Capture the cell that displays the provided text and extract its (X, Y) central coordinate. 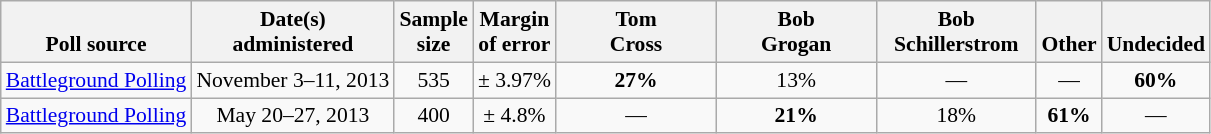
Other (1068, 32)
± 4.8% (514, 116)
61% (1068, 116)
Date(s)administered (292, 32)
May 20–27, 2013 (292, 116)
TomCross (636, 32)
535 (433, 80)
13% (796, 80)
Samplesize (433, 32)
November 3–11, 2013 (292, 80)
BobGrogan (796, 32)
± 3.97% (514, 80)
21% (796, 116)
Marginof error (514, 32)
27% (636, 80)
60% (1156, 80)
18% (956, 116)
400 (433, 116)
Poll source (96, 32)
BobSchillerstrom (956, 32)
Undecided (1156, 32)
